Pinpoint the cell where the given text exists, returning its (x, y) midpoint coordinate. 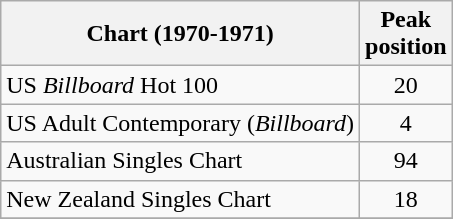
US Billboard Hot 100 (180, 85)
US Adult Contemporary (Billboard) (180, 123)
4 (406, 123)
20 (406, 85)
18 (406, 199)
94 (406, 161)
Australian Singles Chart (180, 161)
Peakposition (406, 34)
New Zealand Singles Chart (180, 199)
Chart (1970-1971) (180, 34)
